Pinpoint the cell where the given text exists, returning its [x, y] midpoint coordinate. 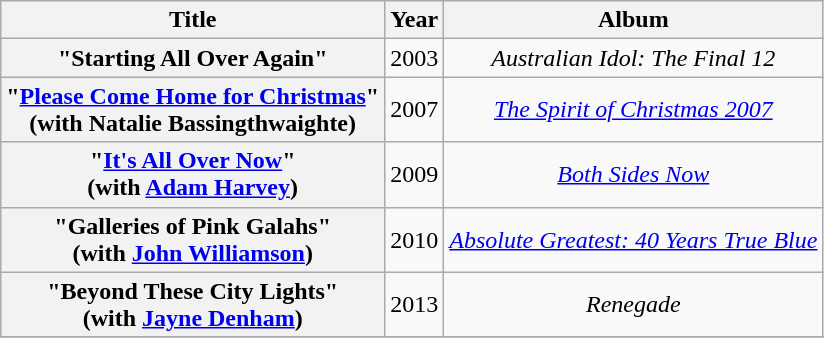
"It's All Over Now"(with Adam Harvey) [193, 174]
Renegade [634, 304]
Title [193, 20]
2003 [414, 58]
"Beyond These City Lights"(with Jayne Denham) [193, 304]
Album [634, 20]
2009 [414, 174]
"Galleries of Pink Galahs"(with John Williamson) [193, 240]
2007 [414, 110]
2013 [414, 304]
The Spirit of Christmas 2007 [634, 110]
"Starting All Over Again" [193, 58]
Australian Idol: The Final 12 [634, 58]
2010 [414, 240]
Absolute Greatest: 40 Years True Blue [634, 240]
Year [414, 20]
Both Sides Now [634, 174]
"Please Come Home for Christmas"(with Natalie Bassingthwaighte) [193, 110]
